Pinpoint the cell where the given text exists, returning its [X, Y] midpoint coordinate. 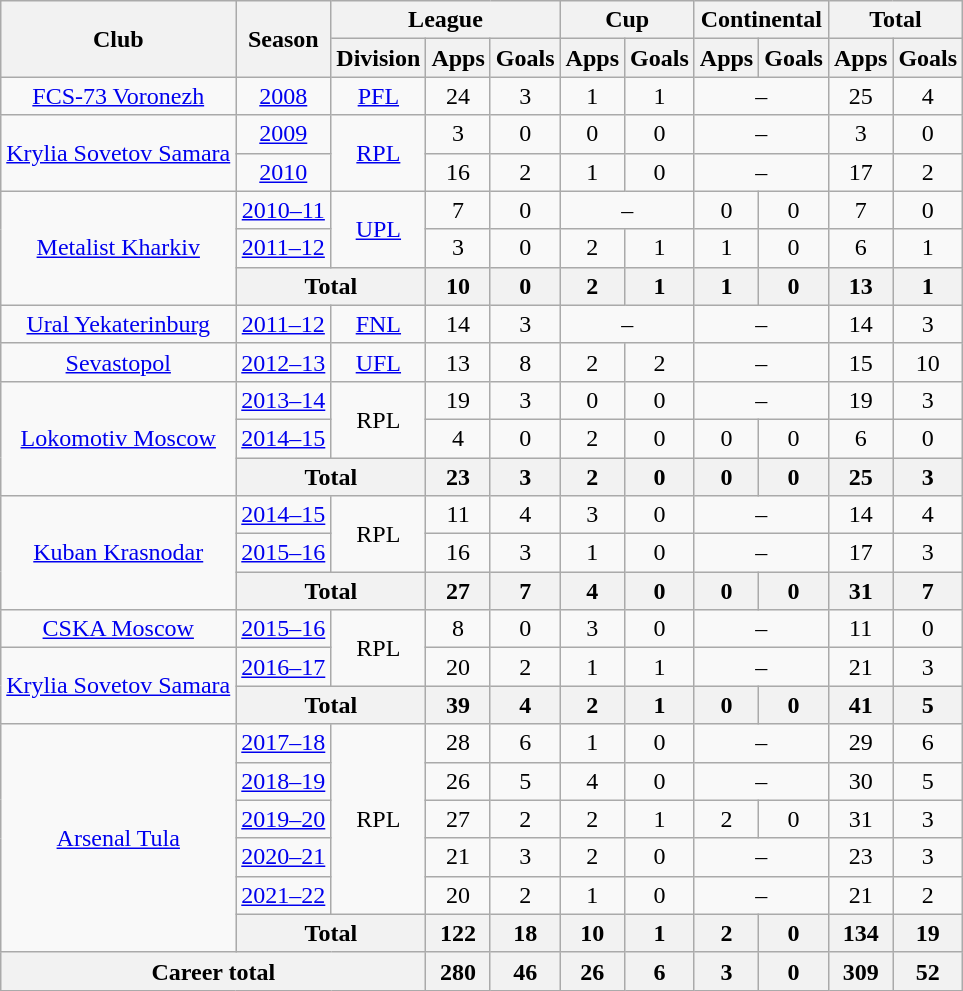
15 [860, 362]
18 [525, 933]
2020–21 [284, 857]
122 [458, 933]
2009 [284, 134]
Kuban Krasnodar [118, 553]
League [446, 20]
Division [378, 58]
Sevastopol [118, 362]
2010 [284, 172]
Arsenal Tula [118, 838]
FNL [378, 324]
PFL [378, 96]
41 [860, 705]
Cup [627, 20]
52 [928, 971]
FCS-73 Voronezh [118, 96]
2008 [284, 96]
39 [458, 705]
2019–20 [284, 819]
2012–13 [284, 362]
UFL [378, 362]
Club [118, 39]
2021–22 [284, 895]
30 [860, 781]
CSKA Moscow [118, 629]
Metalist Kharkiv [118, 248]
2017–18 [284, 743]
24 [458, 96]
2013–14 [284, 400]
Lokomotiv Moscow [118, 438]
Continental [761, 20]
Season [284, 39]
2010–11 [284, 210]
46 [525, 971]
309 [860, 971]
134 [860, 933]
280 [458, 971]
28 [458, 743]
2018–19 [284, 781]
29 [860, 743]
Career total [214, 971]
Ural Yekaterinburg [118, 324]
UPL [378, 229]
2016–17 [284, 667]
